From the cell containing the given text, extract its center point as [X, Y] coordinate. 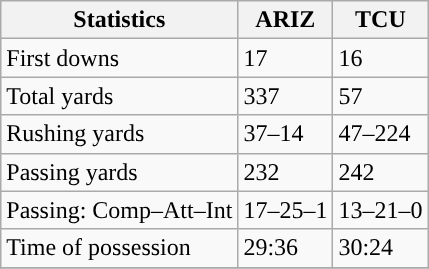
30:24 [380, 248]
Passing yards [120, 172]
Time of possession [120, 248]
Total yards [120, 96]
ARIZ [286, 20]
242 [380, 172]
37–14 [286, 134]
First downs [120, 58]
57 [380, 96]
16 [380, 58]
13–21–0 [380, 210]
Rushing yards [120, 134]
47–224 [380, 134]
232 [286, 172]
TCU [380, 20]
Statistics [120, 20]
17 [286, 58]
337 [286, 96]
29:36 [286, 248]
17–25–1 [286, 210]
Passing: Comp–Att–Int [120, 210]
